Scan for the cell matching the given text and deliver its [X, Y] coordinate at center. 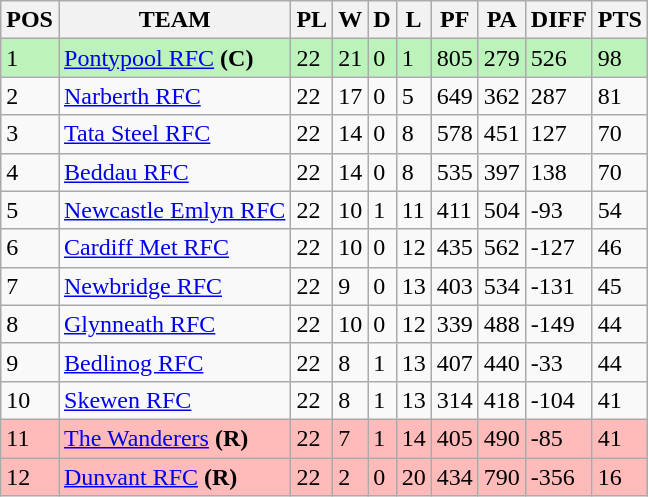
397 [502, 172]
Tata Steel RFC [174, 134]
20 [414, 477]
Newcastle Emlyn RFC [174, 210]
3 [30, 134]
339 [454, 324]
54 [620, 210]
418 [502, 400]
362 [502, 96]
-131 [558, 286]
279 [502, 58]
Cardiff Met RFC [174, 248]
790 [502, 477]
L [414, 20]
488 [502, 324]
Pontypool RFC (C) [174, 58]
PTS [620, 20]
411 [454, 210]
Skewen RFC [174, 400]
434 [454, 477]
127 [558, 134]
Newbridge RFC [174, 286]
PL [312, 20]
534 [502, 286]
DIFF [558, 20]
81 [620, 96]
562 [502, 248]
287 [558, 96]
-93 [558, 210]
578 [454, 134]
The Wanderers (R) [174, 438]
Glynneath RFC [174, 324]
PA [502, 20]
805 [454, 58]
TEAM [174, 20]
17 [350, 96]
4 [30, 172]
PF [454, 20]
46 [620, 248]
405 [454, 438]
Bedlinog RFC [174, 362]
16 [620, 477]
526 [558, 58]
403 [454, 286]
649 [454, 96]
Beddau RFC [174, 172]
440 [502, 362]
314 [454, 400]
504 [502, 210]
W [350, 20]
451 [502, 134]
45 [620, 286]
490 [502, 438]
Narberth RFC [174, 96]
-127 [558, 248]
435 [454, 248]
-356 [558, 477]
535 [454, 172]
-104 [558, 400]
POS [30, 20]
D [382, 20]
-85 [558, 438]
6 [30, 248]
Dunvant RFC (R) [174, 477]
-33 [558, 362]
138 [558, 172]
-149 [558, 324]
98 [620, 58]
407 [454, 362]
21 [350, 58]
